Output the (X, Y) coordinate of the center of the cell containing the given text.  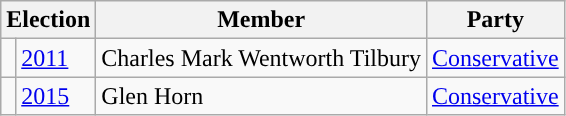
2011 (56, 58)
Glen Horn (262, 96)
Party (495, 20)
Member (262, 20)
2015 (56, 96)
Charles Mark Wentworth Tilbury (262, 58)
Election (48, 20)
